Output the [X, Y] coordinate of the center of the cell containing the given text.  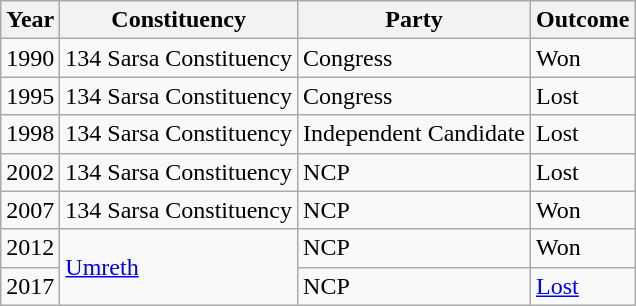
2012 [30, 248]
2007 [30, 210]
1990 [30, 58]
Independent Candidate [414, 134]
Outcome [583, 20]
Year [30, 20]
Constituency [179, 20]
1995 [30, 96]
2017 [30, 286]
2002 [30, 172]
Umreth [179, 267]
1998 [30, 134]
Party [414, 20]
